For the text-containing cell, return its midpoint in (x, y) coordinate format. 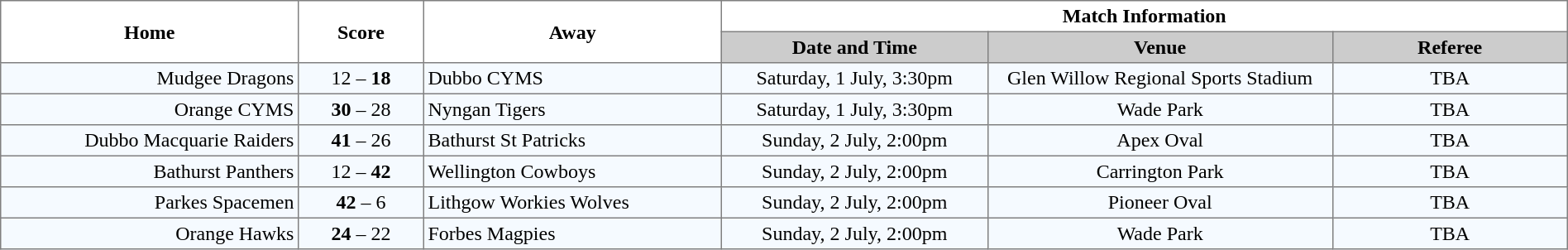
Carrington Park (1159, 171)
Referee (1450, 47)
41 – 26 (361, 141)
Wellington Cowboys (572, 171)
Venue (1159, 47)
Nyngan Tigers (572, 109)
Away (572, 31)
Lithgow Workies Wolves (572, 203)
Forbes Magpies (572, 233)
Date and Time (854, 47)
24 – 22 (361, 233)
Orange CYMS (150, 109)
Pioneer Oval (1159, 203)
Bathurst Panthers (150, 171)
Bathurst St Patricks (572, 141)
Score (361, 31)
42 – 6 (361, 203)
Dubbo CYMS (572, 79)
Match Information (1145, 17)
Orange Hawks (150, 233)
30 – 28 (361, 109)
Parkes Spacemen (150, 203)
Dubbo Macquarie Raiders (150, 141)
12 – 18 (361, 79)
12 – 42 (361, 171)
Mudgee Dragons (150, 79)
Apex Oval (1159, 141)
Home (150, 31)
Glen Willow Regional Sports Stadium (1159, 79)
